Output the (x, y) coordinate of the center of the cell containing the given text.  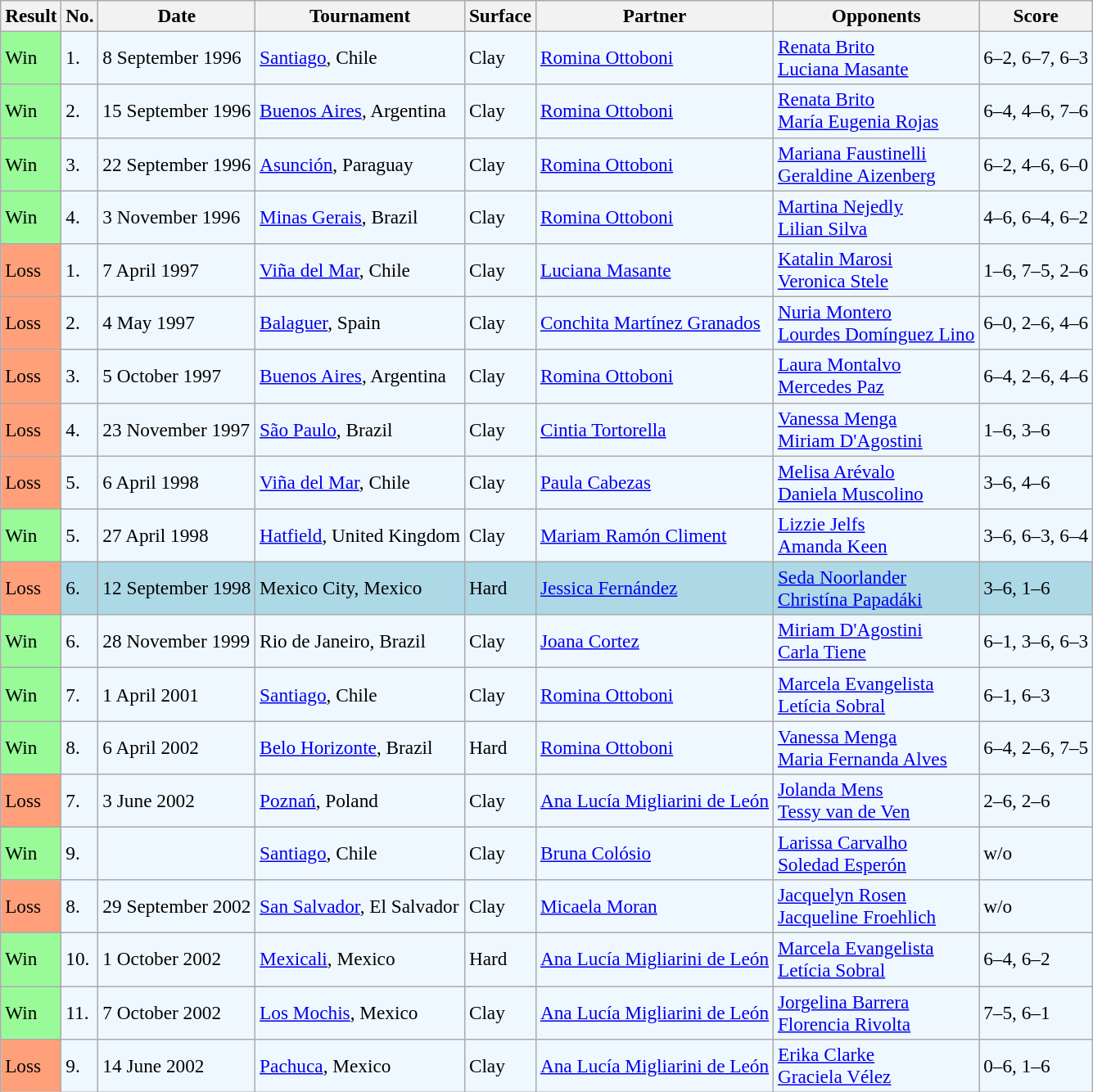
2–6, 2–6 (1037, 801)
Opponents (876, 16)
3 June 2002 (177, 801)
15 September 1996 (177, 111)
14 June 2002 (177, 1066)
Poznań, Poland (360, 801)
Lizzie Jelfs Amanda Keen (876, 535)
3–6, 1–6 (1037, 588)
6–4, 2–6, 4–6 (1037, 377)
22 September 1996 (177, 164)
11. (80, 1012)
Mexico City, Mexico (360, 588)
6–0, 2–6, 4–6 (1037, 323)
Los Mochis, Mexico (360, 1012)
Jorgelina Barrera Florencia Rivolta (876, 1012)
Jolanda Mens Tessy van de Ven (876, 801)
29 September 2002 (177, 907)
Tournament (360, 16)
Result (31, 16)
5 October 1997 (177, 377)
Jacquelyn Rosen Jacqueline Froehlich (876, 907)
3–6, 6–3, 6–4 (1037, 535)
Katalin Marosi Veronica Stele (876, 270)
10. (80, 959)
Seda Noorlander Christína Papadáki (876, 588)
Mariana Faustinelli Geraldine Aizenberg (876, 164)
Martina Nejedly Lilian Silva (876, 216)
4–6, 6–4, 6–2 (1037, 216)
3 November 1996 (177, 216)
Cintia Tortorella (655, 429)
6–4, 6–2 (1037, 959)
Vanessa Menga Maria Fernanda Alves (876, 747)
Erika Clarke Graciela Vélez (876, 1066)
Conchita Martínez Granados (655, 323)
Mexicali, Mexico (360, 959)
6–1, 3–6, 6–3 (1037, 642)
Nuria Montero Lourdes Domínguez Lino (876, 323)
Balaguer, Spain (360, 323)
São Paulo, Brazil (360, 429)
1 April 2001 (177, 694)
Score (1037, 16)
Laura Montalvo Mercedes Paz (876, 377)
8 September 1996 (177, 57)
7–5, 6–1 (1037, 1012)
No. (80, 16)
Rio de Janeiro, Brazil (360, 642)
6 April 2002 (177, 747)
12 September 1998 (177, 588)
Miriam D'Agostini Carla Tiene (876, 642)
Joana Cortez (655, 642)
23 November 1997 (177, 429)
27 April 1998 (177, 535)
6–1, 6–3 (1037, 694)
Jessica Fernández (655, 588)
Hatfield, United Kingdom (360, 535)
San Salvador, El Salvador (360, 907)
Renata Brito María Eugenia Rojas (876, 111)
Vanessa Menga Miriam D'Agostini (876, 429)
Paula Cabezas (655, 481)
Date (177, 16)
Asunción, Paraguay (360, 164)
6–2, 6–7, 6–3 (1037, 57)
1 October 2002 (177, 959)
Micaela Moran (655, 907)
28 November 1999 (177, 642)
1–6, 7–5, 2–6 (1037, 270)
6–4, 4–6, 7–6 (1037, 111)
4 May 1997 (177, 323)
7 October 2002 (177, 1012)
6–2, 4–6, 6–0 (1037, 164)
Pachuca, Mexico (360, 1066)
1–6, 3–6 (1037, 429)
Surface (499, 16)
3–6, 4–6 (1037, 481)
Melisa Arévalo Daniela Muscolino (876, 481)
7 April 1997 (177, 270)
0–6, 1–6 (1037, 1066)
Minas Gerais, Brazil (360, 216)
Renata Brito Luciana Masante (876, 57)
Bruna Colósio (655, 853)
Belo Horizonte, Brazil (360, 747)
6 April 1998 (177, 481)
Luciana Masante (655, 270)
Larissa Carvalho Soledad Esperón (876, 853)
Mariam Ramón Climent (655, 535)
6–4, 2–6, 7–5 (1037, 747)
Partner (655, 16)
